Return the (x, y) coordinate for the center point of the cell that contains the specified text.  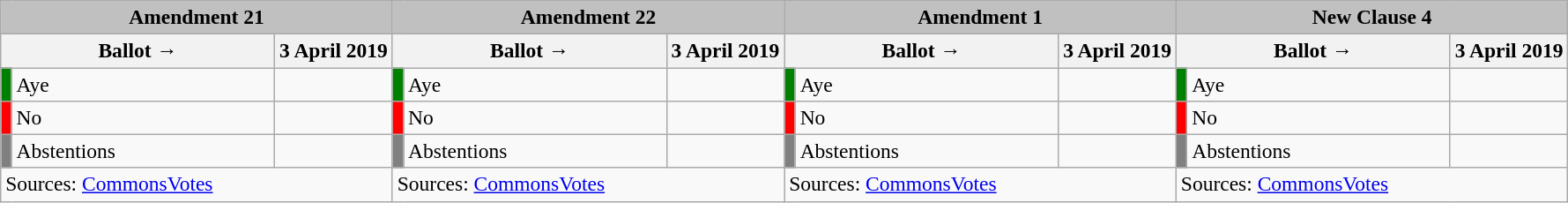
Amendment 1 (980, 17)
Amendment 22 (589, 17)
Amendment 21 (197, 17)
New Clause 4 (1371, 17)
